Return (X, Y) of the center of cell containing provided text 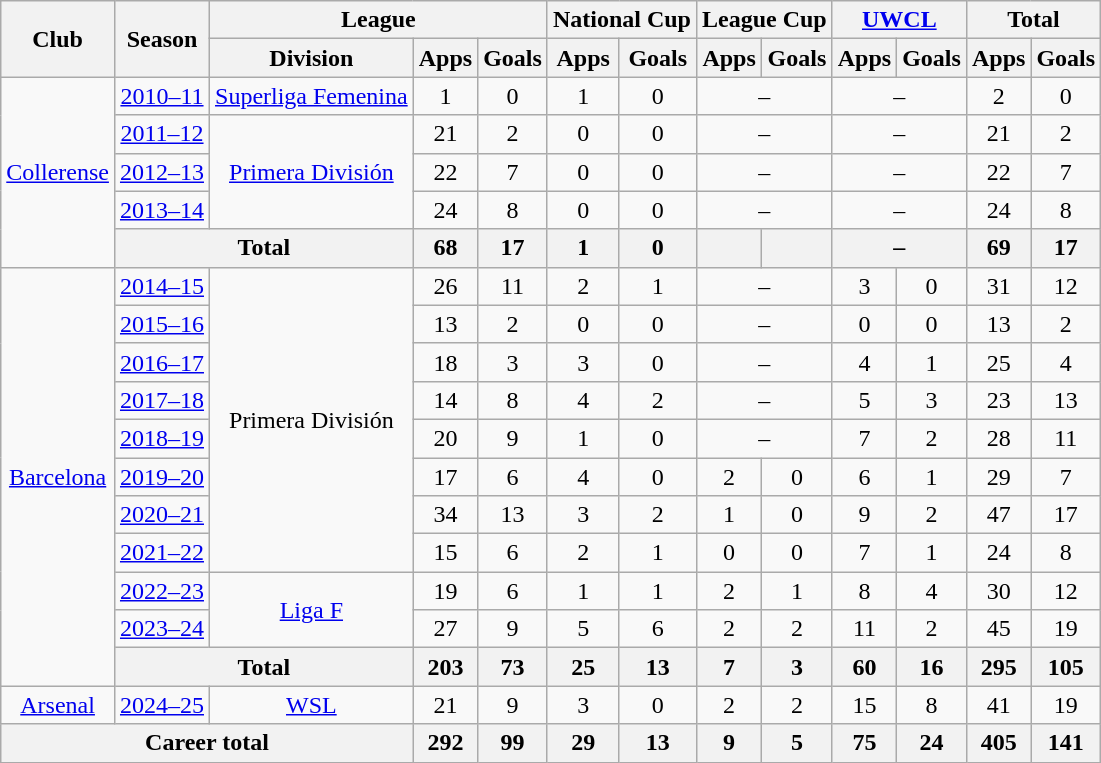
2014–15 (162, 286)
Season (162, 39)
68 (445, 248)
2013–14 (162, 210)
League (379, 20)
16 (932, 667)
2012–13 (162, 172)
34 (445, 515)
30 (998, 591)
2010–11 (162, 96)
2011–12 (162, 134)
105 (1066, 667)
18 (445, 362)
2017–18 (162, 400)
2020–21 (162, 515)
26 (445, 286)
295 (998, 667)
99 (513, 743)
28 (998, 438)
47 (998, 515)
75 (864, 743)
Superliga Femenina (312, 96)
41 (998, 705)
2024–25 (162, 705)
141 (1066, 743)
73 (513, 667)
2023–24 (162, 629)
2016–17 (162, 362)
Barcelona (58, 476)
20 (445, 438)
League Cup (764, 20)
2018–19 (162, 438)
14 (445, 400)
31 (998, 286)
203 (445, 667)
27 (445, 629)
60 (864, 667)
UWCL (899, 20)
2022–23 (162, 591)
2015–16 (162, 324)
Career total (207, 743)
23 (998, 400)
WSL (312, 705)
Division (312, 58)
Club (58, 39)
Liga F (312, 610)
2019–20 (162, 477)
69 (998, 248)
45 (998, 629)
Collerense (58, 172)
292 (445, 743)
Arsenal (58, 705)
2021–22 (162, 553)
National Cup (622, 20)
405 (998, 743)
